Extract the (X, Y) coordinate from the center of the cell holding the provided text.  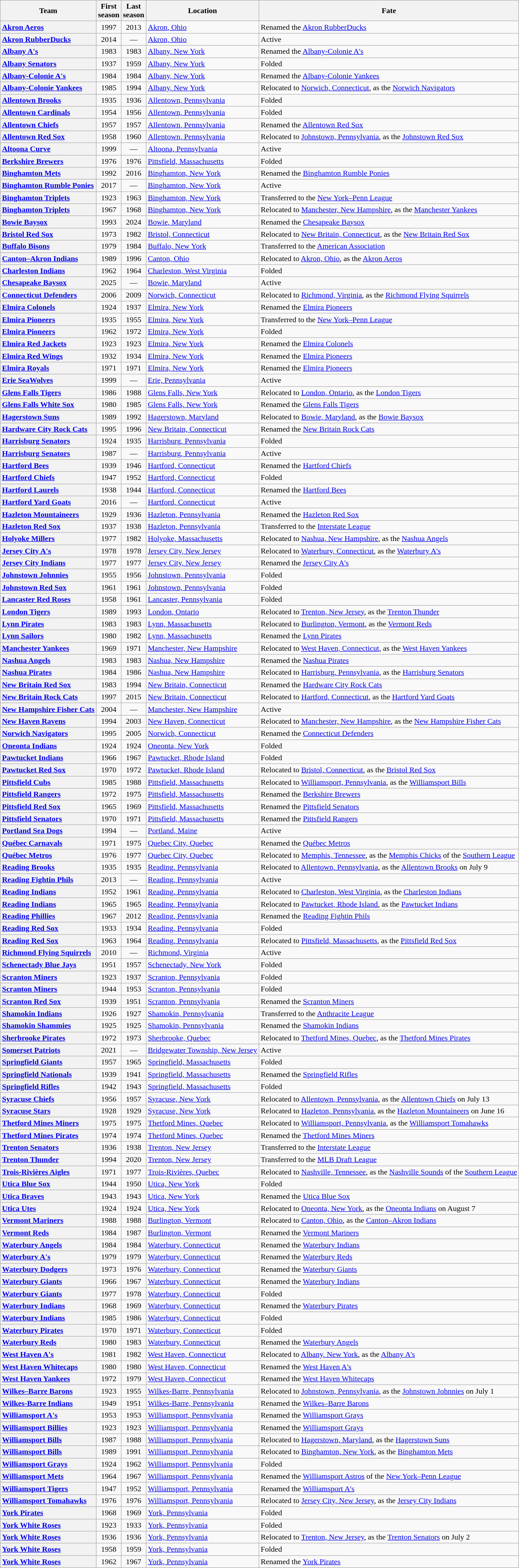
Albany Senators (48, 64)
Akron Aeros (48, 27)
Erie SeaWolves (48, 380)
1942 (109, 1086)
Relocated to Pittsfield, Massachusetts, as the Pittsfield Red Sox (389, 940)
West Haven A's (48, 1355)
Lynn Pirates (48, 624)
Holyoke Millers (48, 538)
West Haven Yankees (48, 1379)
2014 (109, 39)
New Britain Red Sox (48, 685)
1927 (134, 1014)
Pawtucket Red Sox (48, 770)
Renamed the Reading Fightin Phils (389, 916)
Williamsport Mets (48, 1476)
Renamed the Nashua Pirates (389, 660)
Williamsport Tigers (48, 1488)
Waterbury Pirates (48, 1330)
Scranton Red Sox (48, 1001)
Allentown Chiefs (48, 124)
Allentown Red Sox (48, 137)
New Hampshire Fisher Cats (48, 709)
Schenectady, New York (202, 965)
Pittsfield Rangers (48, 794)
Binghamton Rumble Ponies (48, 186)
Nashua Angels (48, 660)
Relocated to New Britain, Connecticut, as the New Britain Red Sox (389, 234)
New Haven Ravens (48, 721)
Wilkes–Barre Barons (48, 1391)
Renamed the Elmira Colonels (389, 344)
1950 (134, 1184)
Williamsport Billies (48, 1428)
Glens Falls Tigers (48, 393)
Albany-Colonie Yankees (48, 88)
Renamed the Vermont Mariners (389, 1233)
Pittsfield Cubs (48, 782)
Relocated to Akron, Ohio, as the Akron Aeros (389, 259)
Trenton Thunder (48, 1160)
Portland, Maine (202, 831)
Renamed the Springfield Rifles (389, 1074)
Hartford Yard Goats (48, 502)
Hartford Chiefs (48, 478)
Firstseason (109, 11)
1928 (109, 1111)
Richmond, Virginia (202, 953)
Glens Falls White Sox (48, 405)
Williamsport A's (48, 1415)
Hagerstown, Maryland (202, 417)
Relocated to Burlington, Vermont, as the Vermont Reds (389, 624)
Renamed the Binghamton Rumble Ponies (389, 173)
Renamed the Pittsfield Rangers (389, 819)
1926 (109, 1014)
Waterbury Dodgers (48, 1269)
Bristol Red Sox (48, 234)
Relocated to Oneonta, New York, as the Oneonta Indians on August 7 (389, 1208)
Relocated to Trenton, New Jersey, as the Trenton Senators on July 2 (389, 1537)
2017 (109, 186)
Relocated to Binghamton, New York, as the Binghamton Mets (389, 1452)
Renamed the Hazleton Red Sox (389, 514)
Lastseason (134, 11)
Lancaster Red Roses (48, 600)
Renamed the York Pirates (389, 1562)
Bristol, Connecticut (202, 234)
Oneonta, New York (202, 746)
Thetford Mines Miners (48, 1123)
London, Ontario (202, 612)
Reading Fightin Phils (48, 880)
Relocated to Pawtucket, Rhode Island, as the Pawtucket Indians (389, 904)
Pawtucket Indians (48, 758)
Syracuse Stars (48, 1111)
Elmira Royals (48, 368)
Relocated to Canton, Ohio, as the Canton–Akron Indians (389, 1221)
Buffalo, New York (202, 246)
Lynn Sailors (48, 636)
Relocated to Manchester, New Hampshire, as the New Hampshire Fisher Cats (389, 721)
West Haven Whitecaps (48, 1367)
Sherbrooke, Quebec (202, 1038)
Elmira Colonels (48, 307)
Pittsfield Senators (48, 819)
Springfield Giants (48, 1062)
Akron RubberDucks (48, 39)
1932 (109, 356)
Schenectady Blue Jays (48, 965)
Transferred to the American Association (389, 246)
Renamed the Lynn Pirates (389, 636)
Trois-Rivières, Quebec (202, 1172)
Hartford Bees (48, 466)
Altoona, Pennsylvania (202, 149)
Relocated to Hazleton, Pennsylvania, as the Hazleton Mountaineers on June 16 (389, 1111)
Relocated to Allentown, Pennsylvania, as the Allentown Brooks on July 9 (389, 867)
2021 (109, 1050)
1991 (134, 1452)
Renamed the Thetford Mines Miners (389, 1135)
Renamed the Hartford Bees (389, 490)
York Pirates (48, 1513)
Shamokin Indians (48, 1014)
Renamed the Connecticut Defenders (389, 733)
1946 (134, 466)
Relocated to Bristol, Connecticut, as the Bristol Red Sox (389, 770)
Hartford Laurels (48, 490)
Hagerstown Suns (48, 417)
Somerset Patriots (48, 1050)
Utica Blue Sox (48, 1184)
Springfield Rifles (48, 1086)
Renamed the West Haven Whitecaps (389, 1379)
Richmond Flying Squirrels (48, 953)
Oneonta Indians (48, 746)
1949 (109, 1403)
Renamed the Albany-Colonie A's (389, 52)
Allentown Brooks (48, 100)
Renamed the Pittsfield Senators (389, 807)
Relocated to Jersey City, New Jersey, as the Jersey City Indians (389, 1500)
Elmira Red Wings (48, 356)
Relocated to Johnstown, Pennsylvania, as the Johnstown Johnnies on July 1 (389, 1391)
Williamsport Tomahawks (48, 1500)
Renamed the Waterbury Reds (389, 1257)
Trenton Senators (48, 1148)
Relocated to Albany, New York, as the Albany A's (389, 1355)
Renamed the Waterbury Angels (389, 1342)
Relocated to Hartford, Connecticut, as the Hartford Yard Goats (389, 697)
Charleston, West Virginia (202, 271)
2024 (134, 222)
Renamed the Québec Metros (389, 843)
Utica Braves (48, 1196)
Transferred to the MLB Draft League (389, 1160)
Renamed the Albany-Colonie Yankees (389, 76)
Binghamton Mets (48, 173)
Berkshire Brewers (48, 161)
Connecticut Defenders (48, 295)
Relocated to Nashville, Tennessee, as the Nashville Sounds of the Southern League (389, 1172)
2009 (134, 295)
Williamsport Grays (48, 1464)
Relocated to London, Ontario, as the London Tigers (389, 393)
Syracuse Chiefs (48, 1099)
1954 (109, 112)
New Haven, Connecticut (202, 721)
Québec Carnavals (48, 843)
Reading Brooks (48, 867)
Utica Utes (48, 1208)
Trois-Rivières Aigles (48, 1172)
Canton, Ohio (202, 259)
Bridgewater Township, New Jersey (202, 1050)
Springfield Nationals (48, 1074)
Lancaster, Pennsylvania (202, 600)
New Britain Rock Cats (48, 697)
Albany-Colonie A's (48, 76)
Waterbury Angels (48, 1245)
Renamed the Hardware City Rock Cats (389, 685)
Renamed the Waterbury Pirates (389, 1306)
Relocated to Johnstown, Pennsylvania, as the Johnstown Red Sox (389, 137)
Relocated to Waterbury, Connecticut, as the Waterbury A's (389, 551)
Wilkes-Barre Indians (48, 1403)
Renamed the Shamokin Indians (389, 1026)
Location (202, 11)
Albany A's (48, 52)
Renamed the Akron RubberDucks (389, 27)
Renamed the Utica Blue Sox (389, 1196)
Altoona Curve (48, 149)
Waterbury A's (48, 1257)
Pittsfield Red Sox (48, 807)
Johnstown Red Sox (48, 587)
2010 (109, 953)
Holyoke, Massachusetts (202, 538)
Renamed the Chesapeake Baysox (389, 222)
Relocated to Manchester, New Hampshire, as the Manchester Yankees (389, 210)
Canton–Akron Indians (48, 259)
Hazleton Red Sox (48, 526)
Transferred to the Anthracite League (389, 1014)
1960 (134, 137)
2005 (134, 733)
Renamed the Hartford Chiefs (389, 466)
Vermont Reds (48, 1233)
London Tigers (48, 612)
Jersey City A's (48, 551)
1981 (109, 1355)
Relocated to Norwich, Connecticut, as the Norwich Navigators (389, 88)
Hazleton Mountaineers (48, 514)
Relocated to Allentown, Pennsylvania, as the Allentown Chiefs on July 13 (389, 1099)
Renamed the Williamsport Astros of the New York–Penn League (389, 1476)
Relocated to Memphis, Tennessee, as the Memphis Chicks of the Southern League (389, 855)
Relocated to Williamsport, Pennsylvania, as the Williamsport Tomahawks (389, 1123)
Relocated to Trenton, New Jersey, as the Trenton Thunder (389, 612)
Relocated to Bowie, Maryland, as the Bowie Baysox (389, 417)
Charleston Indians (48, 271)
Sherbrooke Pirates (48, 1038)
Reading Phillies (48, 916)
Elmira Red Jackets (48, 344)
Waterbury Reds (48, 1342)
Relocated to Thetford Mines, Quebec, as the Thetford Mines Pirates (389, 1038)
Relocated to West Haven, Connecticut, as the West Haven Yankees (389, 648)
Renamed the Glens Falls Tigers (389, 405)
2020 (134, 1160)
Erie, Pennsylvania (202, 380)
2015 (134, 697)
Bowie Baysox (48, 222)
Renamed the Scranton Miners (389, 1001)
2006 (109, 295)
Renamed the Berkshire Brewers (389, 794)
Allentown Cardinals (48, 112)
Renamed the West Haven A's (389, 1367)
2003 (134, 721)
Relocated to Richmond, Virginia, as the Richmond Flying Squirrels (389, 295)
Renamed the New Britain Rock Cats (389, 429)
Relocated to Hagerstown, Maryland, as the Hagerstown Suns (389, 1440)
2004 (109, 709)
Nashua Pirates (48, 673)
Thetford Mines Pirates (48, 1135)
Chesapeake Baysox (48, 283)
2025 (109, 283)
Renamed the Allentown Red Sox (389, 124)
Renamed the Waterbury Giants (389, 1269)
Team (48, 11)
Portland Sea Dogs (48, 831)
Relocated to Nashua, New Hampshire, as the Nashua Angels (389, 538)
Vermont Mariners (48, 1221)
Relocated to Charleston, West Virginia, as the Charleston Indians (389, 892)
Renamed the Williamsport A's (389, 1488)
Norwich Navigators (48, 733)
Relocated to Williamsport, Pennsylvania, as the Williamsport Bills (389, 782)
Renamed the Wilkes–Barre Barons (389, 1403)
Manchester Yankees (48, 648)
Relocated to Harrisburg, Pennsylvania, as the Harrisburg Senators (389, 673)
Renamed the Jersey City A's (389, 563)
Hardware City Rock Cats (48, 429)
Buffalo Bisons (48, 246)
1941 (134, 1074)
Johnstown Johnnies (48, 575)
2012 (134, 916)
Shamokin Shammies (48, 1026)
Jersey City Indians (48, 563)
Québec Metros (48, 855)
Fate (389, 11)
